Search for the cell housing the specified text and yield its (x, y) center coordinate. 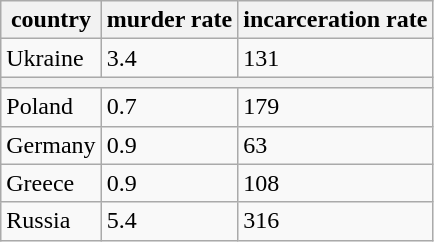
131 (336, 58)
Russia (51, 221)
Poland (51, 107)
316 (336, 221)
Ukraine (51, 58)
incarceration rate (336, 20)
63 (336, 145)
3.4 (170, 58)
country (51, 20)
murder rate (170, 20)
Germany (51, 145)
5.4 (170, 221)
0.7 (170, 107)
108 (336, 183)
Greece (51, 183)
179 (336, 107)
